Search for the cell housing the specified text and yield its (X, Y) center coordinate. 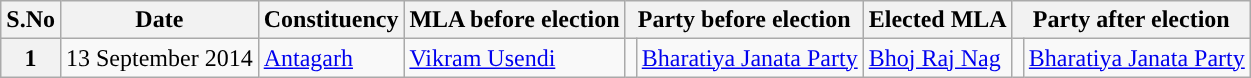
Constituency (331, 20)
Vikram Usendi (514, 58)
Bhoj Raj Nag (938, 58)
Party before election (744, 20)
Date (159, 20)
Elected MLA (938, 20)
S.No (31, 20)
1 (31, 58)
13 September 2014 (159, 58)
Party after election (1131, 20)
MLA before election (514, 20)
Antagarh (331, 58)
